Extract the (x, y) coordinate from the center of the cell holding the provided text.  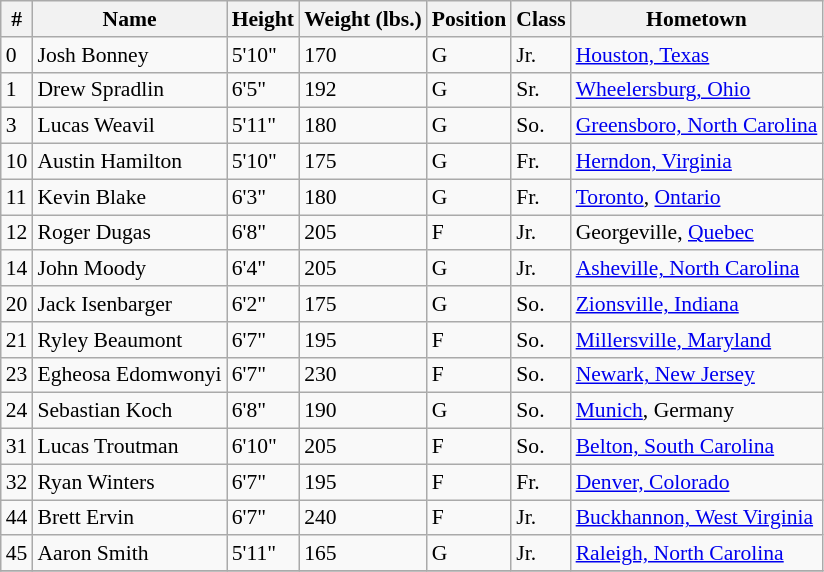
Brett Ervin (129, 518)
31 (17, 447)
Zionsville, Indiana (697, 304)
230 (363, 375)
Roger Dugas (129, 233)
Sebastian Koch (129, 411)
Height (263, 19)
Josh Bonney (129, 55)
190 (363, 411)
# (17, 19)
Position (469, 19)
11 (17, 197)
Herndon, Virginia (697, 162)
6'5" (263, 90)
Sr. (540, 90)
Weight (lbs.) (363, 19)
32 (17, 482)
Denver, Colorado (697, 482)
Greensboro, North Carolina (697, 126)
Ryan Winters (129, 482)
Millersville, Maryland (697, 340)
14 (17, 269)
3 (17, 126)
44 (17, 518)
24 (17, 411)
Belton, South Carolina (697, 447)
Lucas Troutman (129, 447)
Egheosa Edomwonyi (129, 375)
Toronto, Ontario (697, 197)
Lucas Weavil (129, 126)
Hometown (697, 19)
165 (363, 554)
John Moody (129, 269)
20 (17, 304)
Drew Spradlin (129, 90)
Aaron Smith (129, 554)
170 (363, 55)
240 (363, 518)
45 (17, 554)
Jack Isenbarger (129, 304)
192 (363, 90)
0 (17, 55)
Raleigh, North Carolina (697, 554)
23 (17, 375)
Munich, Germany (697, 411)
6'10" (263, 447)
Wheelersburg, Ohio (697, 90)
Newark, New Jersey (697, 375)
6'4" (263, 269)
Name (129, 19)
6'3" (263, 197)
Kevin Blake (129, 197)
Austin Hamilton (129, 162)
1 (17, 90)
Georgeville, Quebec (697, 233)
Ryley Beaumont (129, 340)
6'2" (263, 304)
Houston, Texas (697, 55)
10 (17, 162)
Buckhannon, West Virginia (697, 518)
Asheville, North Carolina (697, 269)
12 (17, 233)
Class (540, 19)
21 (17, 340)
